Search for the cell housing the specified text and yield its (X, Y) center coordinate. 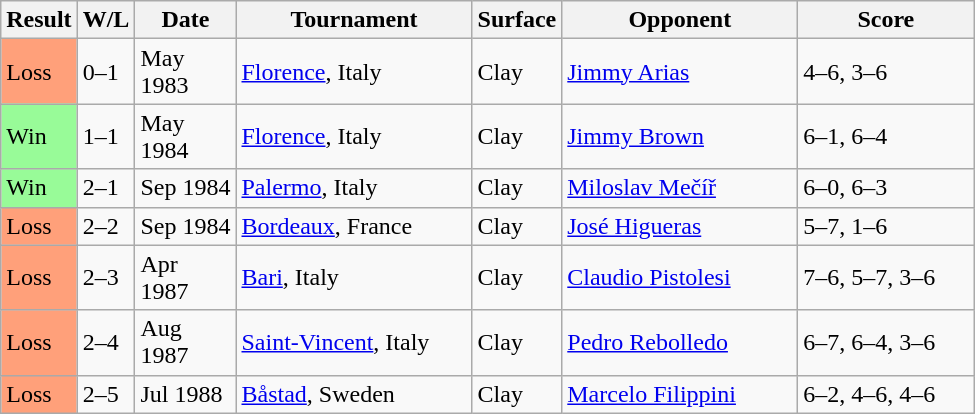
Surface (517, 20)
Score (886, 20)
Date (186, 20)
José Higueras (680, 226)
7–6, 5–7, 3–6 (886, 278)
2–2 (106, 226)
May 1984 (186, 136)
May 1983 (186, 72)
Claudio Pistolesi (680, 278)
1–1 (106, 136)
Tournament (354, 20)
2–4 (106, 342)
2–1 (106, 188)
Bari, Italy (354, 278)
2–5 (106, 394)
W/L (106, 20)
Miloslav Mečíř (680, 188)
Bordeaux, France (354, 226)
6–0, 6–3 (886, 188)
Saint-Vincent, Italy (354, 342)
Aug 1987 (186, 342)
0–1 (106, 72)
Pedro Rebolledo (680, 342)
4–6, 3–6 (886, 72)
6–7, 6–4, 3–6 (886, 342)
Marcelo Filippini (680, 394)
Jul 1988 (186, 394)
6–2, 4–6, 4–6 (886, 394)
Jimmy Arias (680, 72)
5–7, 1–6 (886, 226)
6–1, 6–4 (886, 136)
Opponent (680, 20)
Palermo, Italy (354, 188)
Result (39, 20)
Båstad, Sweden (354, 394)
2–3 (106, 278)
Jimmy Brown (680, 136)
Apr 1987 (186, 278)
